Return the (X, Y) coordinate for the center point of the cell that contains the specified text.  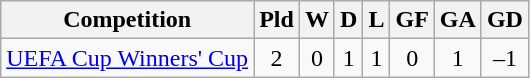
UEFA Cup Winners' Cup (128, 58)
W (316, 20)
D (348, 20)
GA (458, 20)
Pld (277, 20)
L (376, 20)
2 (277, 58)
Competition (128, 20)
GF (412, 20)
GD (504, 20)
–1 (504, 58)
